Identify which cell holds the provided text, then report its (X, Y) central coordinate. 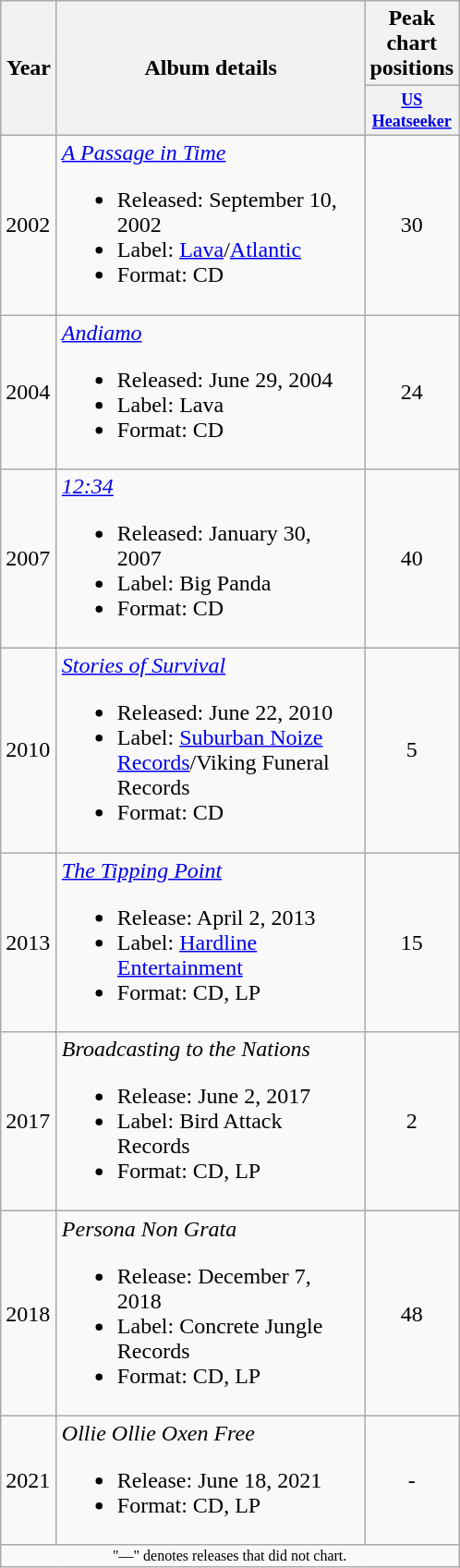
USHeatseeker (412, 111)
- (412, 1480)
2013 (30, 942)
30 (412, 225)
"—" denotes releases that did not chart. (230, 1556)
2018 (30, 1314)
2004 (30, 392)
15 (412, 942)
Stories of SurvivalReleased: June 22, 2010Label: Suburban Noize Records/Viking Funeral RecordsFormat: CD (211, 750)
2021 (30, 1480)
Year (30, 68)
2007 (30, 559)
2002 (30, 225)
Album details (211, 68)
Peak chart positions (412, 43)
48 (412, 1314)
The Tipping PointRelease: April 2, 2013Label: Hardline EntertainmentFormat: CD, LP (211, 942)
A Passage in TimeReleased: September 10, 2002Label: Lava/AtlanticFormat: CD (211, 225)
2010 (30, 750)
5 (412, 750)
Broadcasting to the NationsRelease: June 2, 2017Label: Bird Attack RecordsFormat: CD, LP (211, 1122)
2 (412, 1122)
24 (412, 392)
Ollie Ollie Oxen FreeRelease: June 18, 2021Format: CD, LP (211, 1480)
2017 (30, 1122)
Persona Non GrataRelease: December 7, 2018Label: Concrete Jungle RecordsFormat: CD, LP (211, 1314)
40 (412, 559)
12:34Released: January 30, 2007Label: Big PandaFormat: CD (211, 559)
AndiamoReleased: June 29, 2004Label: LavaFormat: CD (211, 392)
